Capture the cell that displays the provided text and extract its (x, y) central coordinate. 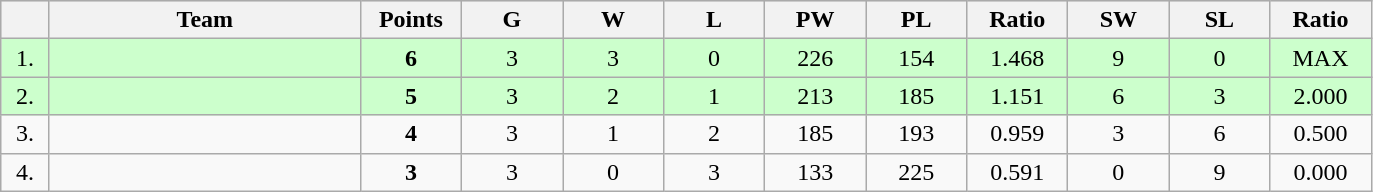
G (512, 20)
0.959 (1018, 134)
2.000 (1320, 96)
2. (26, 96)
1. (26, 58)
W (612, 20)
PL (916, 20)
MAX (1320, 58)
154 (916, 58)
0.000 (1320, 172)
133 (816, 172)
Points (410, 20)
226 (816, 58)
0.591 (1018, 172)
L (714, 20)
213 (816, 96)
5 (410, 96)
SL (1220, 20)
Team (204, 20)
1.468 (1018, 58)
4. (26, 172)
3. (26, 134)
1.151 (1018, 96)
0.500 (1320, 134)
PW (816, 20)
SW (1118, 20)
225 (916, 172)
4 (410, 134)
193 (916, 134)
